Pinpoint the cell where the given text exists, returning its (x, y) midpoint coordinate. 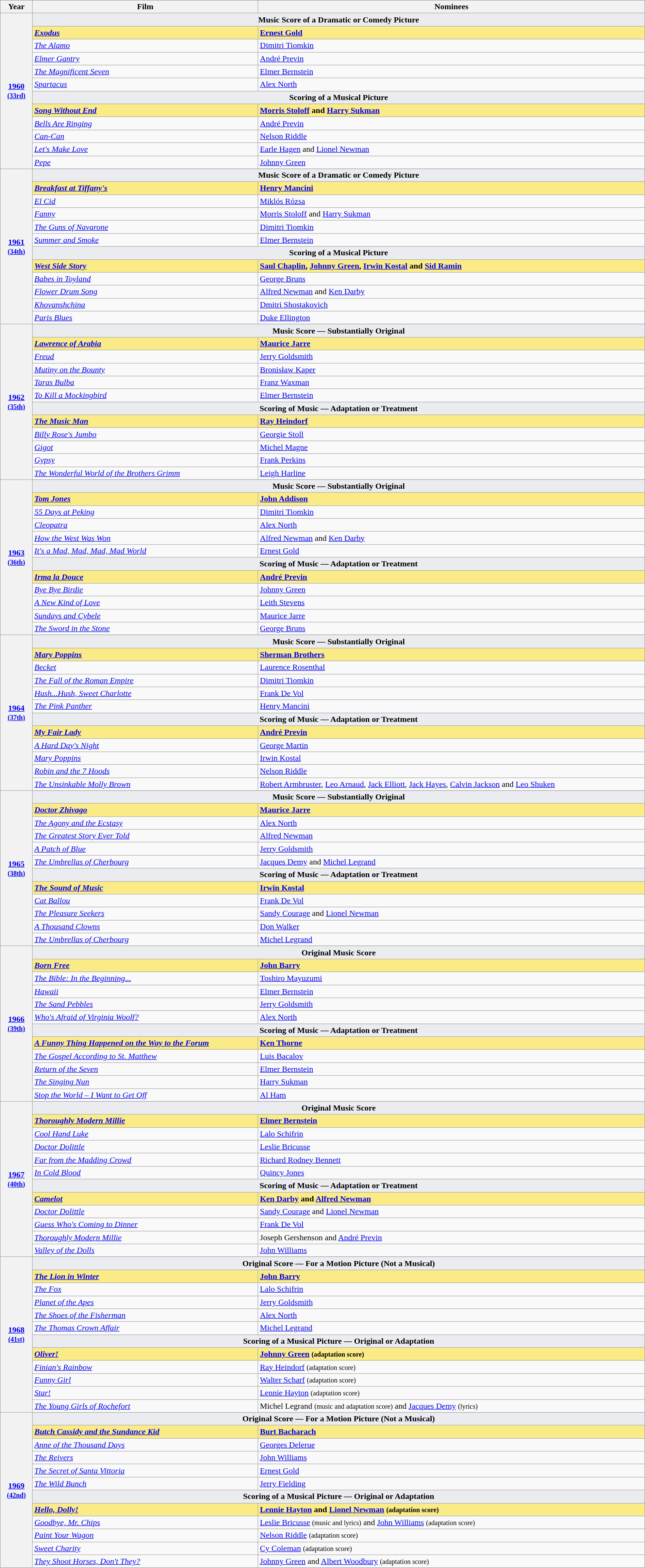
Finian's Rainbow (145, 1367)
Exodus (145, 33)
Funny Girl (145, 1380)
Cat Ballou (145, 901)
Georges Delerue (452, 1445)
The Secret of Santa Vittoria (145, 1471)
Camelot (145, 1198)
1965(38th) (16, 869)
Duke Ellington (452, 318)
Gigot (145, 447)
The Pleasure Seekers (145, 914)
The Lion in Winter (145, 1276)
The Fox (145, 1289)
Hello, Dolly! (145, 1509)
The Greatest Story Ever Told (145, 836)
Joseph Gershenson and André Previn (452, 1238)
The Wonderful World of the Brothers Grimm (145, 473)
Cy Coleman (adaptation score) (452, 1548)
Miklós Rózsa (452, 201)
Pepe (145, 162)
Don Walker (452, 926)
Lennie Hayton and Lionel Newman (adaptation score) (452, 1509)
The Magnificent Seven (145, 71)
The Unsinkable Molly Brown (145, 784)
Richard Rodney Bennett (452, 1160)
Flower Drum Song (145, 292)
Paint Your Wagon (145, 1535)
West Side Story (145, 266)
Paris Blues (145, 318)
To Kill a Mockingbird (145, 395)
The Guns of Navarone (145, 227)
It's a Mad, Mad, Mad, Mad World (145, 551)
Michel Legrand (music and adaptation score) and Jacques Demy (lyrics) (452, 1406)
Dmitri Shostakovich (452, 305)
Luis Bacalov (452, 1056)
Born Free (145, 965)
George Martin (452, 745)
Earle Hagen and Lionel Newman (452, 149)
Taras Bulba (145, 383)
John Addison (452, 499)
Leith Stevens (452, 603)
1960(33rd) (16, 91)
Freud (145, 356)
Tom Jones (145, 499)
1963(36th) (16, 557)
They Shoot Horses, Don't They? (145, 1561)
Spartacus (145, 84)
Jerry Fielding (452, 1484)
The Agony and the Ecstasy (145, 823)
Butch Cassidy and the Sundance Kid (145, 1432)
Leslie Bricusse (music and lyrics) and John Williams (adaptation score) (452, 1522)
My Fair Lady (145, 732)
A Hard Day's Night (145, 745)
Sherman Brothers (452, 654)
Cool Hand Luke (145, 1134)
A Funny Thing Happened on the Way to the Forum (145, 1043)
Cleopatra (145, 525)
Robert Armbruster, Leo Arnaud, Jack Elliott, Jack Hayes, Calvin Jackson and Leo Shuken (452, 784)
Song Without End (145, 110)
Robin and the 7 Hoods (145, 771)
Breakfast at Tiffany's (145, 188)
Anne of the Thousand Days (145, 1445)
A Thousand Clowns (145, 926)
Star! (145, 1393)
Summer and Smoke (145, 240)
Michel Magne (452, 447)
Billy Rose's Jumbo (145, 434)
The Young Girls of Rochefort (145, 1406)
Gypsy (145, 460)
Babes in Toyland (145, 279)
Let's Make Love (145, 149)
1962(35th) (16, 402)
El Cid (145, 201)
Valley of the Dolls (145, 1250)
1964(37th) (16, 713)
The Singing Nun (145, 1082)
Lennie Hayton (adaptation score) (452, 1393)
1961(34th) (16, 246)
Mutiny on the Bounty (145, 369)
Walter Scharf (adaptation score) (452, 1380)
Leigh Harline (452, 473)
Jacques Demy and Michel Legrand (452, 862)
1969(42nd) (16, 1490)
Elmer Gantry (145, 59)
Film (145, 7)
Toshiro Mayuzumi (452, 978)
Johnny Green and Albert Woodbury (adaptation score) (452, 1561)
The Gospel According to St. Matthew (145, 1056)
Bronisław Kaper (452, 369)
Bye Bye Birdie (145, 590)
Ray Heindorf (452, 421)
Burt Bacharach (452, 1432)
How the West Was Won (145, 538)
Lawrence of Arabia (145, 343)
Alfred Newman (452, 836)
The Alamo (145, 46)
1967(40th) (16, 1179)
Quincy Jones (452, 1173)
A Patch of Blue (145, 849)
The Reivers (145, 1458)
In Cold Blood (145, 1173)
55 Days at Peking (145, 512)
Oliver! (145, 1354)
Year (16, 7)
Nominees (452, 7)
Franz Waxman (452, 383)
Ray Heindorf (adaptation score) (452, 1367)
The Music Man (145, 421)
Irma la Douce (145, 577)
1968(41st) (16, 1335)
Khovanshchina (145, 305)
The Pink Panther (145, 706)
Return of the Seven (145, 1069)
The Fall of the Roman Empire (145, 680)
The Thomas Crown Affair (145, 1328)
The Wild Bunch (145, 1484)
Al Ham (452, 1095)
Guess Who's Coming to Dinner (145, 1225)
The Shoes of the Fisherman (145, 1315)
Laurence Rosenthal (452, 667)
Fanny (145, 214)
Hush...Hush, Sweet Charlotte (145, 693)
Harry Sukman (452, 1082)
The Bible: In the Beginning... (145, 978)
Stop the World – I Want to Get Off (145, 1095)
Leslie Bricusse (452, 1147)
The Sword in the Stone (145, 629)
Georgie Stoll (452, 434)
Saul Chaplin, Johnny Green, Irwin Kostal and Sid Ramin (452, 266)
Ken Darby and Alfred Newman (452, 1198)
Sweet Charity (145, 1548)
Doctor Zhivago (145, 810)
Planet of the Apes (145, 1302)
1966(39th) (16, 1024)
Far from the Madding Crowd (145, 1160)
A New Kind of Love (145, 603)
Can-Can (145, 136)
Hawaii (145, 991)
Ken Thorne (452, 1043)
Johnny Green (adaptation score) (452, 1354)
The Sand Pebbles (145, 1004)
Nelson Riddle (adaptation score) (452, 1535)
Sundays and Cybele (145, 616)
Who's Afraid of Virginia Woolf? (145, 1017)
The Sound of Music (145, 888)
Goodbye, Mr. Chips (145, 1522)
Becket (145, 667)
Frank Perkins (452, 460)
Bells Are Ringing (145, 123)
